Detect which cell encompasses the target text, then output its (X, Y) center coordinate. 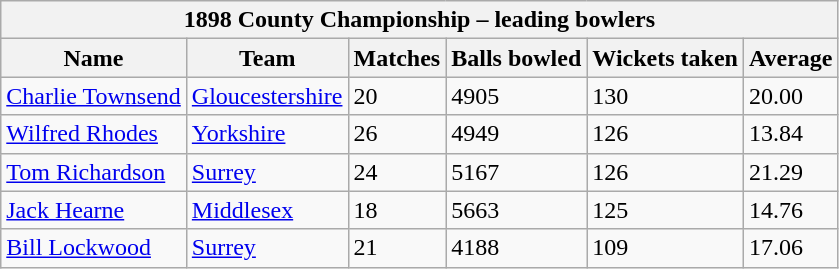
Charlie Townsend (94, 96)
20.00 (790, 96)
Wickets taken (666, 58)
Jack Hearne (94, 210)
Gloucestershire (267, 96)
21.29 (790, 172)
4905 (516, 96)
Average (790, 58)
13.84 (790, 134)
109 (666, 248)
18 (397, 210)
Name (94, 58)
Team (267, 58)
Balls bowled (516, 58)
125 (666, 210)
Matches (397, 58)
130 (666, 96)
Wilfred Rhodes (94, 134)
21 (397, 248)
5663 (516, 210)
14.76 (790, 210)
26 (397, 134)
5167 (516, 172)
20 (397, 96)
Yorkshire (267, 134)
Middlesex (267, 210)
Tom Richardson (94, 172)
1898 County Championship – leading bowlers (420, 20)
17.06 (790, 248)
4949 (516, 134)
4188 (516, 248)
Bill Lockwood (94, 248)
24 (397, 172)
